Output the [x, y] coordinate of the center of the cell containing the given text.  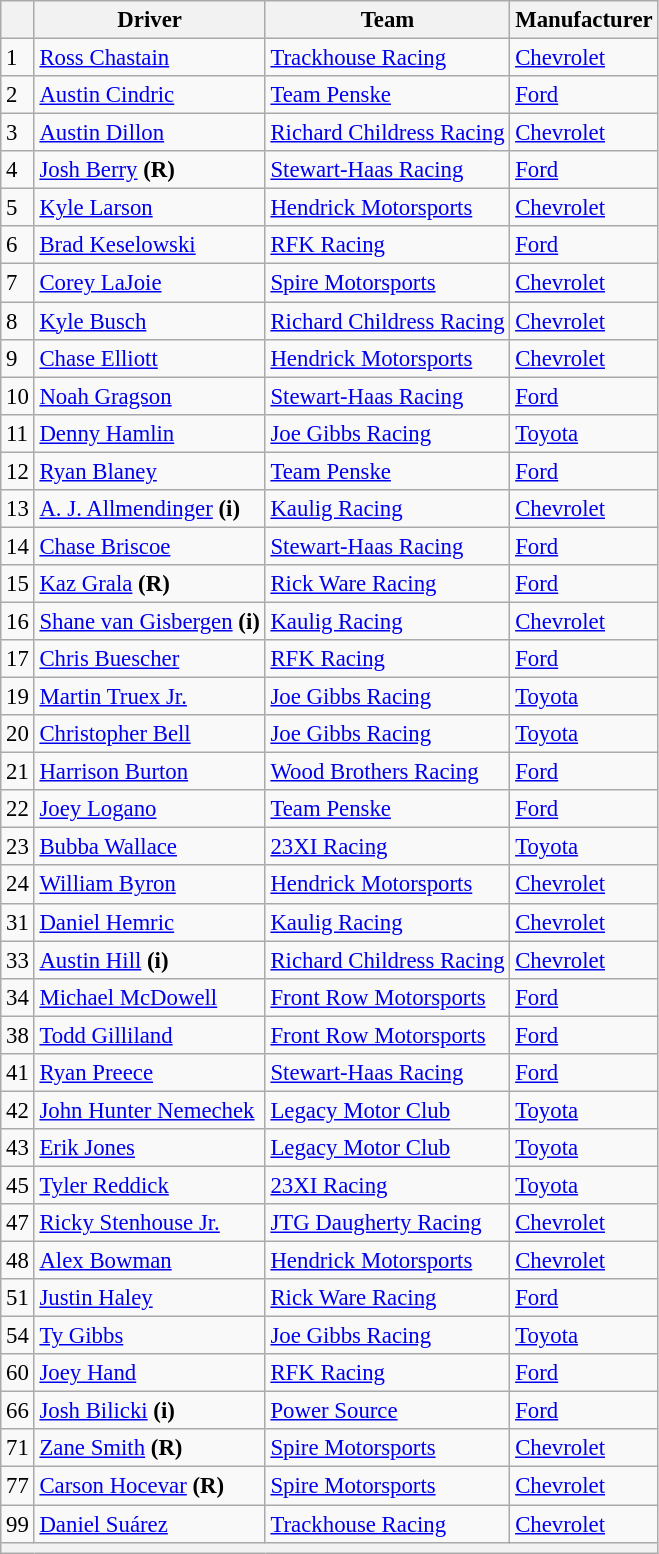
Ryan Blaney [150, 471]
48 [18, 1261]
2 [18, 95]
7 [18, 283]
41 [18, 1073]
Brad Keselowski [150, 245]
Austin Dillon [150, 133]
Manufacturer [584, 20]
15 [18, 584]
19 [18, 697]
71 [18, 1449]
11 [18, 433]
Power Source [388, 1411]
77 [18, 1486]
24 [18, 885]
34 [18, 997]
Josh Bilicki (i) [150, 1411]
Joey Hand [150, 1373]
4 [18, 170]
8 [18, 321]
Chase Briscoe [150, 546]
Joey Logano [150, 809]
5 [18, 208]
51 [18, 1298]
Team [388, 20]
Justin Haley [150, 1298]
14 [18, 546]
16 [18, 621]
17 [18, 659]
43 [18, 1148]
Shane van Gisbergen (i) [150, 621]
Kyle Busch [150, 321]
Bubba Wallace [150, 847]
John Hunter Nemechek [150, 1110]
Corey LaJoie [150, 283]
Alex Bowman [150, 1261]
Kaz Grala (R) [150, 584]
Daniel Hemric [150, 922]
45 [18, 1185]
13 [18, 509]
Driver [150, 20]
JTG Daugherty Racing [388, 1223]
Wood Brothers Racing [388, 772]
Martin Truex Jr. [150, 697]
Austin Hill (i) [150, 960]
Austin Cindric [150, 95]
3 [18, 133]
Tyler Reddick [150, 1185]
William Byron [150, 885]
1 [18, 58]
6 [18, 245]
Noah Gragson [150, 396]
Christopher Bell [150, 734]
99 [18, 1524]
Ross Chastain [150, 58]
20 [18, 734]
9 [18, 358]
22 [18, 809]
Denny Hamlin [150, 433]
Erik Jones [150, 1148]
10 [18, 396]
Michael McDowell [150, 997]
Carson Hocevar (R) [150, 1486]
38 [18, 1035]
Ricky Stenhouse Jr. [150, 1223]
12 [18, 471]
Josh Berry (R) [150, 170]
60 [18, 1373]
Daniel Suárez [150, 1524]
66 [18, 1411]
42 [18, 1110]
Chris Buescher [150, 659]
23 [18, 847]
21 [18, 772]
Ryan Preece [150, 1073]
Zane Smith (R) [150, 1449]
Chase Elliott [150, 358]
47 [18, 1223]
Harrison Burton [150, 772]
Ty Gibbs [150, 1336]
31 [18, 922]
A. J. Allmendinger (i) [150, 509]
33 [18, 960]
54 [18, 1336]
Kyle Larson [150, 208]
Todd Gilliland [150, 1035]
